Capture the cell that displays the provided text and extract its (X, Y) central coordinate. 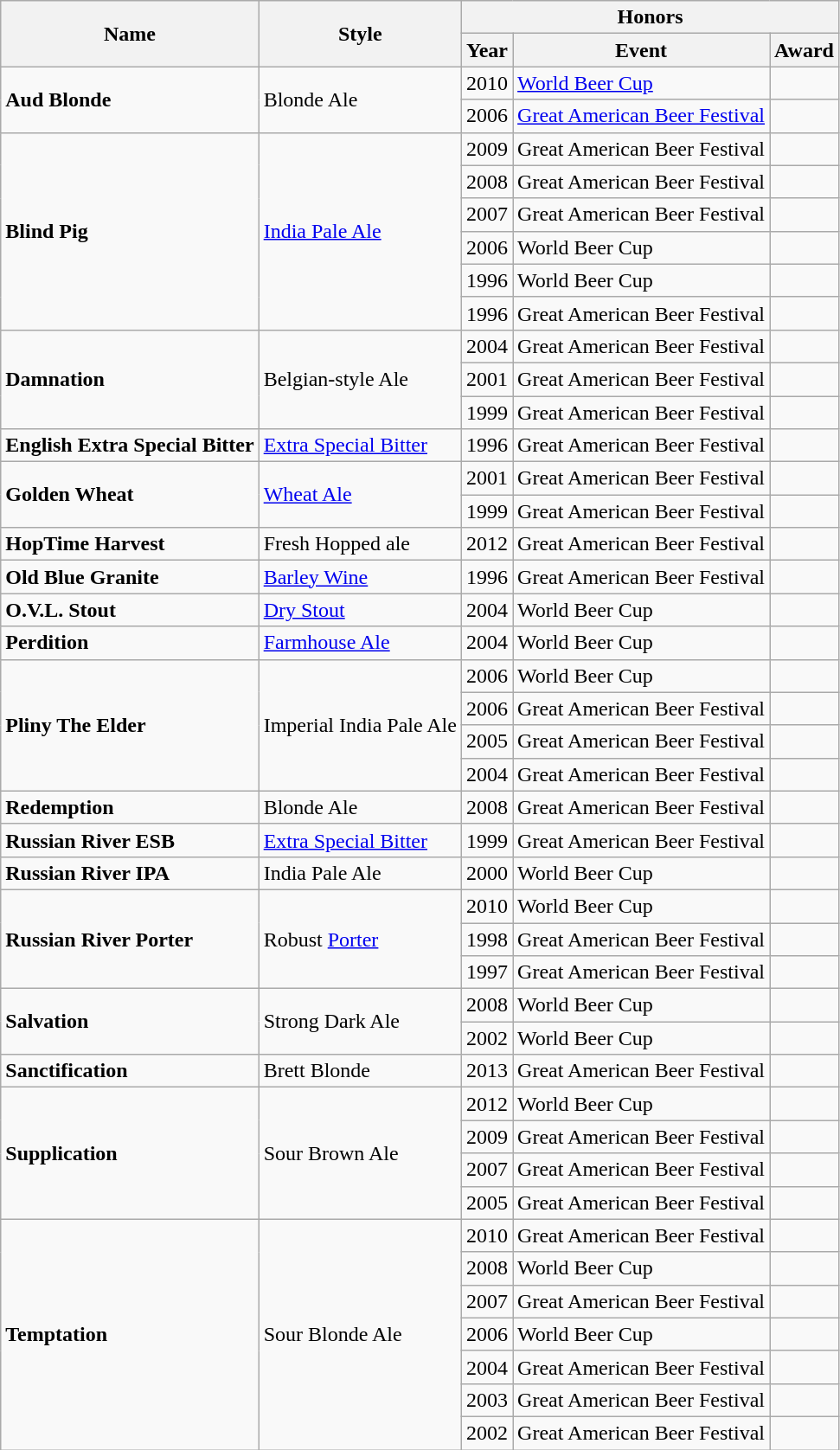
Fresh Hopped ale (360, 544)
1997 (486, 972)
Temptation (130, 1334)
Sanctification (130, 1071)
Damnation (130, 379)
HopTime Harvest (130, 544)
Name (130, 34)
Sour Blonde Ale (360, 1334)
Russian River ESB (130, 840)
Perdition (130, 643)
Honors (650, 17)
Wheat Ale (360, 495)
Redemption (130, 807)
Award (805, 50)
Old Blue Granite (130, 577)
Robust Porter (360, 939)
2013 (486, 1071)
Russian River IPA (130, 873)
Russian River Porter (130, 939)
Belgian-style Ale (360, 379)
O.V.L. Stout (130, 610)
Barley Wine (360, 577)
2000 (486, 873)
Sour Brown Ale (360, 1153)
2003 (486, 1400)
Dry Stout (360, 610)
Year (486, 50)
English Extra Special Bitter (130, 446)
Supplication (130, 1153)
Salvation (130, 1022)
Event (642, 50)
Imperial India Pale Ale (360, 725)
Farmhouse Ale (360, 643)
Blind Pig (130, 231)
Golden Wheat (130, 495)
Style (360, 34)
Strong Dark Ale (360, 1022)
Aud Blonde (130, 99)
1998 (486, 939)
Pliny The Elder (130, 725)
Brett Blonde (360, 1071)
